Return the (x, y) coordinate for the center point of the cell that contains the specified text.  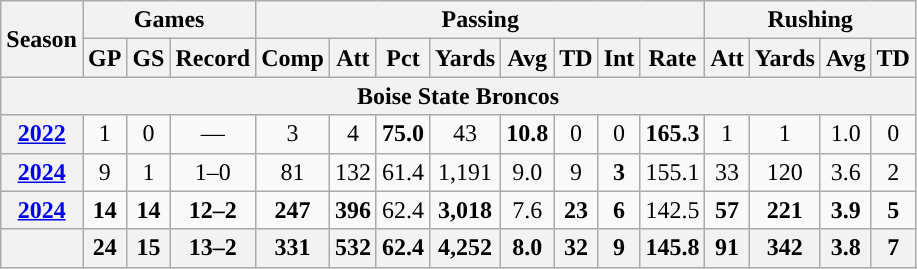
33 (727, 172)
15 (148, 248)
13–2 (213, 248)
— (213, 134)
91 (727, 248)
3.8 (846, 248)
8.0 (528, 248)
Record (213, 58)
3.9 (846, 210)
57 (727, 210)
81 (293, 172)
75.0 (402, 134)
396 (352, 210)
24 (104, 248)
Passing (480, 20)
2022 (42, 134)
Comp (293, 58)
247 (293, 210)
Pct (402, 58)
2 (893, 172)
Int (619, 58)
120 (784, 172)
12–2 (213, 210)
7 (893, 248)
6 (619, 210)
61.4 (402, 172)
Rate (672, 58)
23 (576, 210)
4 (352, 134)
3,018 (466, 210)
132 (352, 172)
1,191 (466, 172)
142.5 (672, 210)
4,252 (466, 248)
GP (104, 58)
342 (784, 248)
10.8 (528, 134)
155.1 (672, 172)
7.6 (528, 210)
5 (893, 210)
221 (784, 210)
3.6 (846, 172)
145.8 (672, 248)
9.0 (528, 172)
532 (352, 248)
1.0 (846, 134)
32 (576, 248)
Games (168, 20)
331 (293, 248)
Boise State Broncos (458, 96)
43 (466, 134)
Rushing (810, 20)
Season (42, 39)
1–0 (213, 172)
165.3 (672, 134)
GS (148, 58)
